Locate the cell with the specified text and output its [X, Y] center coordinate. 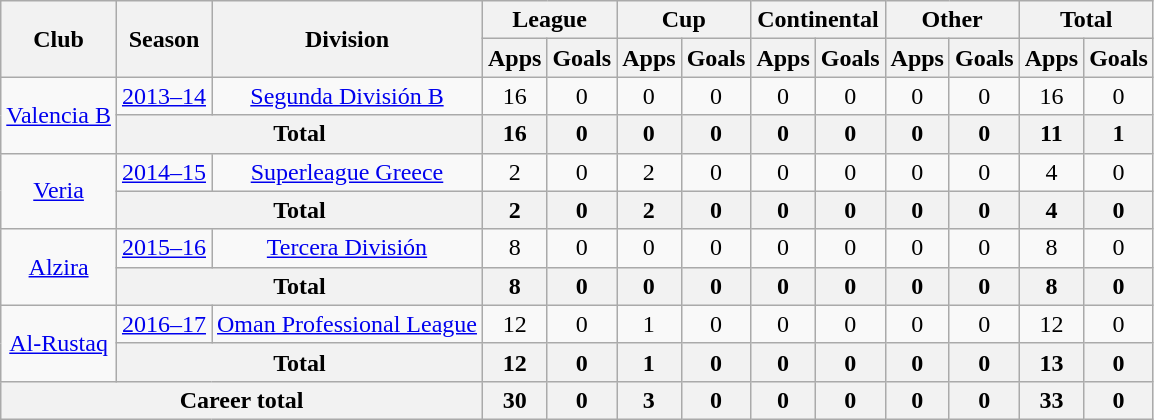
Cup [684, 20]
Valencia B [59, 115]
Alzira [59, 267]
Division [348, 39]
Superleague Greece [348, 172]
Al-Rustaq [59, 343]
Continental [818, 20]
Tercera División [348, 248]
13 [1051, 362]
3 [649, 400]
11 [1051, 134]
Oman Professional League [348, 324]
Club [59, 39]
Other [952, 20]
2013–14 [164, 96]
33 [1051, 400]
2016–17 [164, 324]
Career total [242, 400]
Veria [59, 191]
2014–15 [164, 172]
2015–16 [164, 248]
Segunda División B [348, 96]
League [549, 20]
30 [514, 400]
Season [164, 39]
